Search for the cell housing the specified text and yield its [X, Y] center coordinate. 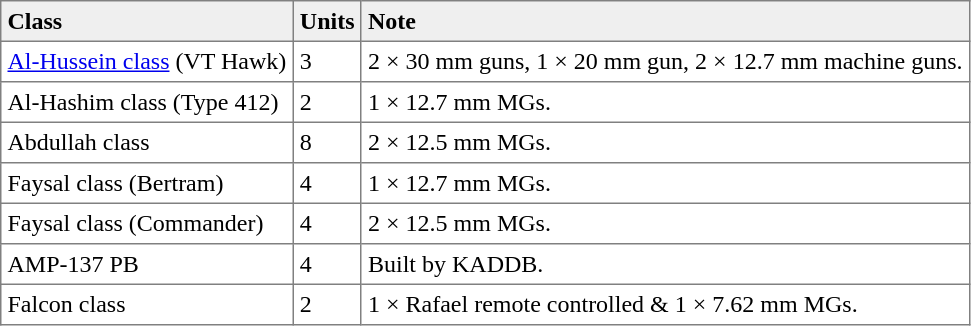
Al-Hashim class (Type 412) [147, 102]
Class [147, 21]
Al-Hussein class (VT Hawk) [147, 61]
Faysal class (Bertram) [147, 183]
Abdullah class [147, 142]
Note [665, 21]
3 [327, 61]
Falcon class [147, 304]
Units [327, 21]
8 [327, 142]
AMP-137 PB [147, 264]
Built by KADDB. [665, 264]
1 × Rafael remote controlled & 1 × 7.62 mm MGs. [665, 304]
2 × 30 mm guns, 1 × 20 mm gun, 2 × 12.7 mm machine guns. [665, 61]
Faysal class (Commander) [147, 223]
